Return (x, y) of the center of cell containing provided text 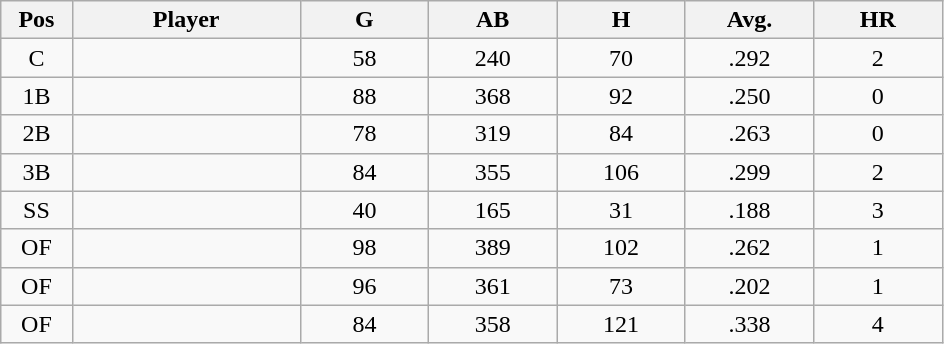
98 (364, 248)
88 (364, 96)
368 (493, 96)
Player (186, 20)
.292 (749, 58)
.250 (749, 96)
2B (36, 134)
3B (36, 172)
358 (493, 324)
.202 (749, 286)
3 (878, 210)
102 (621, 248)
H (621, 20)
40 (364, 210)
1B (36, 96)
319 (493, 134)
.188 (749, 210)
Pos (36, 20)
389 (493, 248)
SS (36, 210)
58 (364, 58)
121 (621, 324)
355 (493, 172)
96 (364, 286)
165 (493, 210)
92 (621, 96)
Avg. (749, 20)
78 (364, 134)
AB (493, 20)
361 (493, 286)
4 (878, 324)
.263 (749, 134)
.299 (749, 172)
G (364, 20)
73 (621, 286)
HR (878, 20)
106 (621, 172)
31 (621, 210)
.262 (749, 248)
C (36, 58)
.338 (749, 324)
240 (493, 58)
70 (621, 58)
